Identify which cell holds the provided text, then report its (x, y) central coordinate. 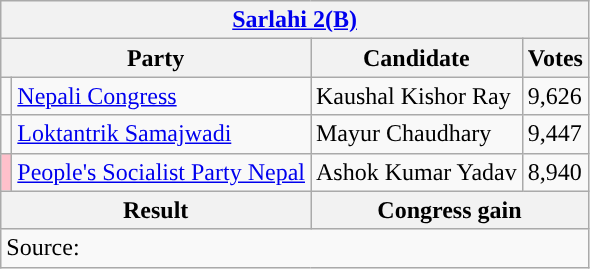
8,940 (555, 172)
Result (156, 210)
Party (156, 58)
Votes (555, 58)
9,447 (555, 134)
Loktantrik Samajwadi (162, 134)
Source: (295, 248)
9,626 (555, 96)
Nepali Congress (162, 96)
Sarlahi 2(B) (295, 20)
Ashok Kumar Yadav (416, 172)
Candidate (416, 58)
Mayur Chaudhary (416, 134)
People's Socialist Party Nepal (162, 172)
Congress gain (449, 210)
Kaushal Kishor Ray (416, 96)
